Output the (x, y) coordinate of the center of the cell containing the given text.  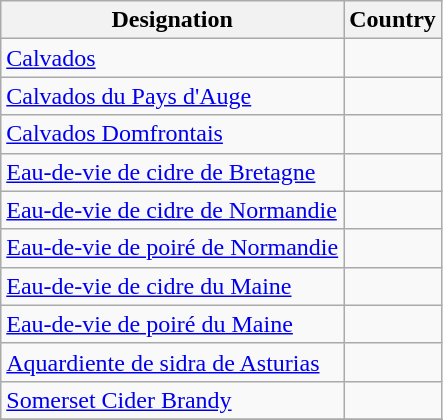
Calvados Domfrontais (172, 134)
Eau-de-vie de poiré de Normandie (172, 248)
Calvados (172, 58)
Country (393, 20)
Eau-de-vie de cidre du Maine (172, 286)
Eau-de-vie de poiré du Maine (172, 324)
Eau-de-vie de cidre de Normandie (172, 210)
Eau-de-vie de cidre de Bretagne (172, 172)
Calvados du Pays d'Auge (172, 96)
Somerset Cider Brandy (172, 400)
Aquardiente de sidra de Asturias (172, 362)
Designation (172, 20)
